Identify which cell holds the provided text, then report its (x, y) central coordinate. 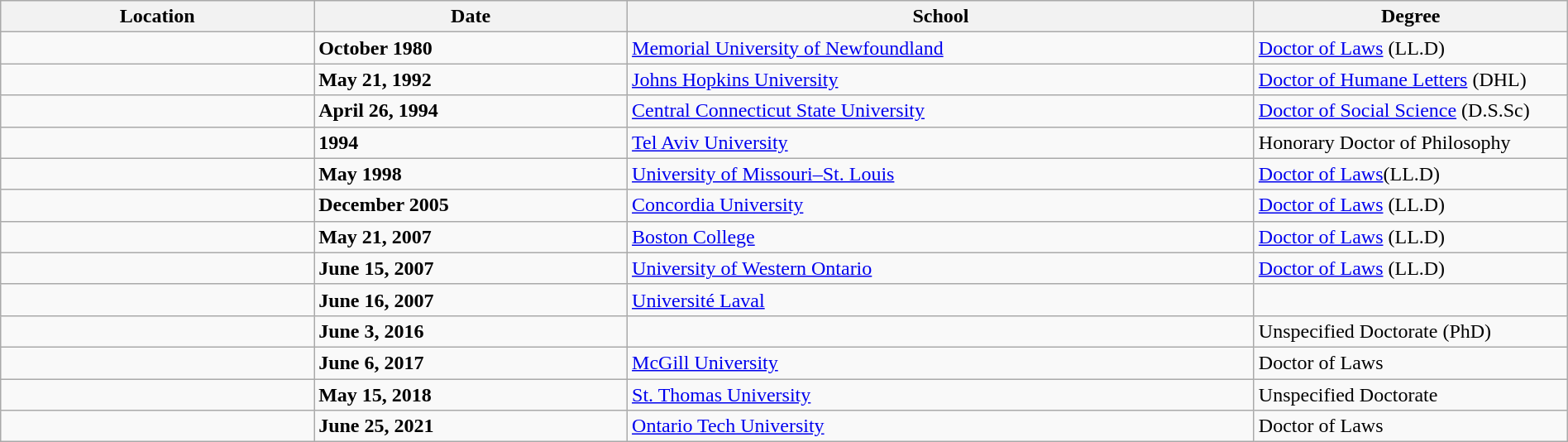
April 26, 1994 (471, 111)
Honorary Doctor of Philosophy (1411, 142)
Degree (1411, 17)
McGill University (941, 363)
Tel Aviv University (941, 142)
Doctor of Laws(LL.D) (1411, 174)
Central Connecticut State University (941, 111)
Unspecified Doctorate (1411, 395)
Ontario Tech University (941, 426)
Memorial University of Newfoundland (941, 48)
St. Thomas University (941, 395)
University of Missouri–St. Louis (941, 174)
Location (157, 17)
June 15, 2007 (471, 268)
May 21, 1992 (471, 79)
University of Western Ontario (941, 268)
Doctor of Humane Letters (DHL) (1411, 79)
Date (471, 17)
Boston College (941, 237)
Johns Hopkins University (941, 79)
October 1980 (471, 48)
Doctor of Social Science (D.S.Sc) (1411, 111)
Université Laval (941, 300)
Unspecified Doctorate (PhD) (1411, 331)
May 21, 2007 (471, 237)
May 1998 (471, 174)
1994 (471, 142)
June 16, 2007 (471, 300)
June 6, 2017 (471, 363)
Concordia University (941, 205)
December 2005 (471, 205)
May 15, 2018 (471, 395)
School (941, 17)
June 25, 2021 (471, 426)
June 3, 2016 (471, 331)
